Provide the [x, y] coordinate of the cell's center where the given text is located.  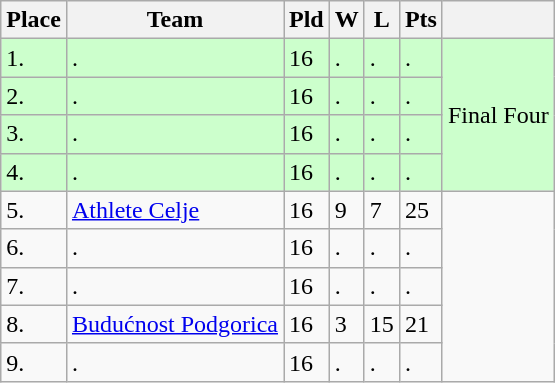
Team [174, 20]
2. [34, 96]
8. [34, 324]
Place [34, 20]
9 [346, 210]
7 [382, 210]
9. [34, 362]
Final Four [498, 115]
Pld [307, 20]
15 [382, 324]
21 [420, 324]
Pts [420, 20]
7. [34, 286]
4. [34, 172]
3. [34, 134]
W [346, 20]
Budućnost Podgorica [174, 324]
L [382, 20]
3 [346, 324]
25 [420, 210]
1. [34, 58]
6. [34, 248]
Athlete Celje [174, 210]
5. [34, 210]
